Determine the [X, Y] coordinate at the center of the cell enclosing the given text.  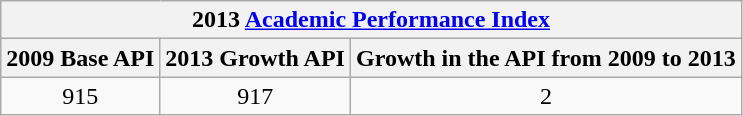
2013 Growth API [256, 58]
2013 Academic Performance Index [372, 20]
Growth in the API from 2009 to 2013 [546, 58]
2009 Base API [80, 58]
917 [256, 96]
915 [80, 96]
2 [546, 96]
